Locate the cell with the specified text and output its (x, y) center coordinate. 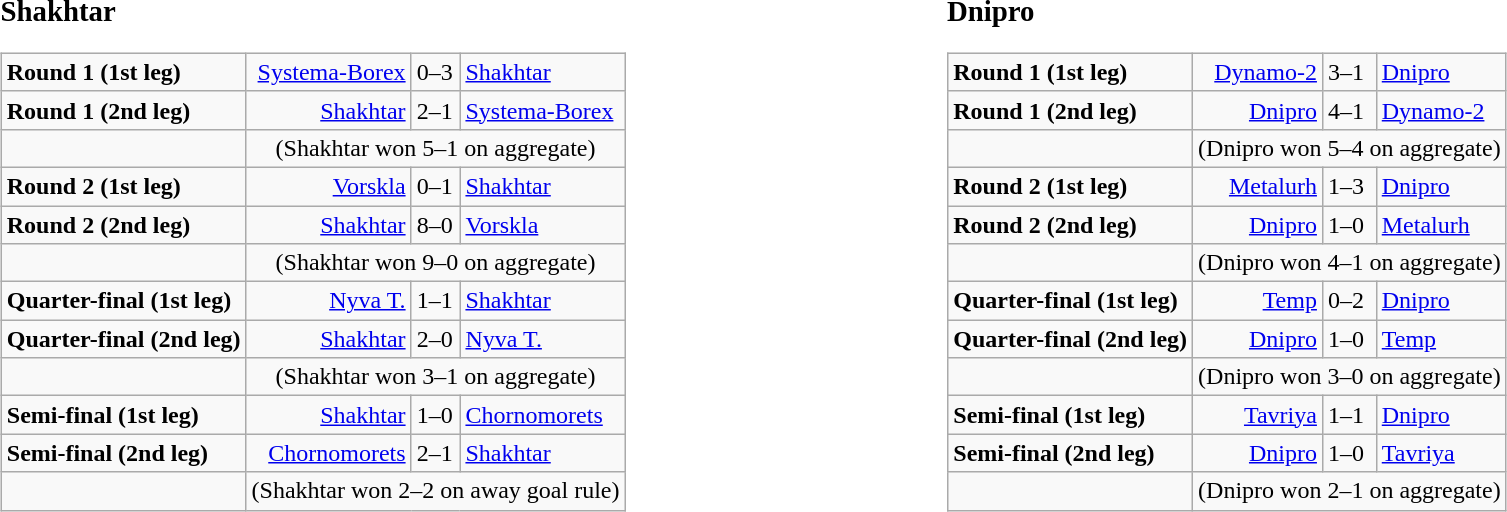
(Shakhtar won 2–2 on away goal rule) (436, 491)
(Dnipro won 4–1 on aggregate) (1350, 263)
0–1 (436, 186)
(Dnipro won 2–1 on aggregate) (1350, 491)
(Shakhtar won 3–1 on aggregate) (436, 377)
3–1 (1349, 72)
0–3 (436, 72)
2–0 (436, 339)
1–3 (1349, 186)
(Shakhtar won 9–0 on aggregate) (436, 263)
8–0 (436, 225)
(Dnipro won 3–0 on aggregate) (1350, 377)
4–1 (1349, 110)
(Dnipro won 5–4 on aggregate) (1350, 148)
0–2 (1349, 301)
(Shakhtar won 5–1 on aggregate) (436, 148)
